Return the (x, y) coordinate for the center point of the cell that contains the specified text.  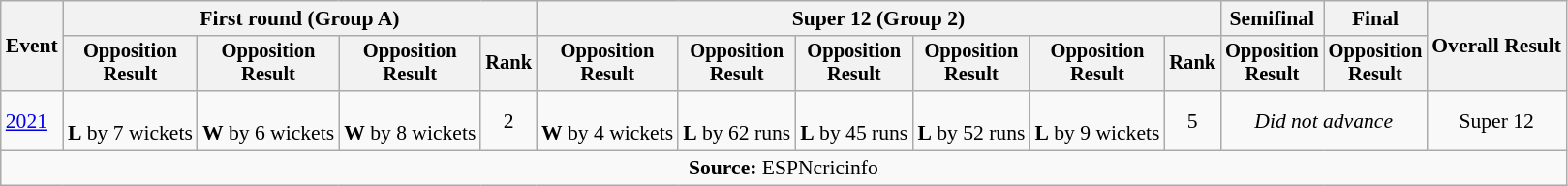
Final (1375, 18)
Overall Result (1496, 46)
L by 45 runs (854, 120)
L by 9 wickets (1096, 120)
First round (Group A) (300, 18)
Super 12 (1496, 120)
L by 7 wickets (130, 120)
W by 6 wickets (268, 120)
Source: ESPNcricinfo (784, 169)
L by 62 runs (736, 120)
5 (1192, 120)
L by 52 runs (970, 120)
2021 (32, 120)
Super 12 (Group 2) (878, 18)
W by 8 wickets (410, 120)
Semifinal (1273, 18)
2 (508, 120)
Did not advance (1323, 120)
Event (32, 46)
W by 4 wickets (607, 120)
